Provide the (x, y) coordinate of the cell's center where the given text is located.  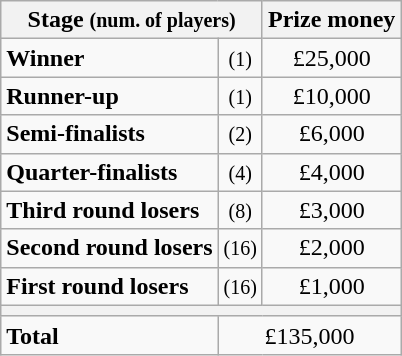
Semi-finalists (110, 134)
First round losers (110, 286)
(4) (240, 172)
Runner-up (110, 96)
£3,000 (331, 210)
Stage (num. of players) (132, 20)
(8) (240, 210)
Winner (110, 58)
Third round losers (110, 210)
£2,000 (331, 248)
Prize money (331, 20)
£25,000 (331, 58)
Second round losers (110, 248)
Quarter-finalists (110, 172)
Total (110, 335)
£1,000 (331, 286)
£135,000 (310, 335)
(2) (240, 134)
£10,000 (331, 96)
£4,000 (331, 172)
£6,000 (331, 134)
